Return (x, y) of the center of cell containing provided text 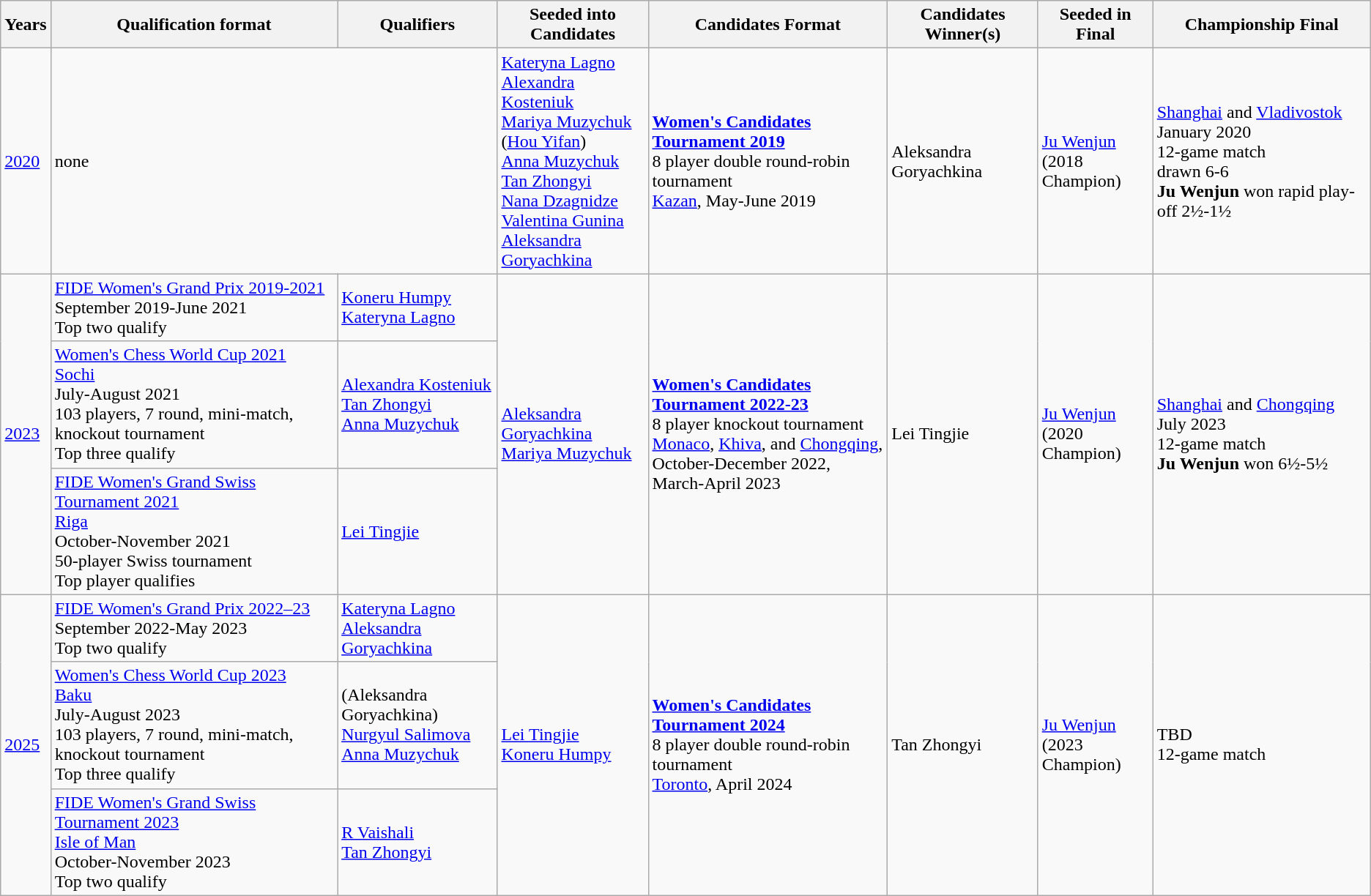
Kateryna LagnoAleksandra Goryachkina (417, 628)
Seeded in Final (1096, 25)
FIDE Women's Grand Swiss Tournament 2021RigaOctober-November 202150-player Swiss tournamentTop player qualifies (193, 531)
2020 (26, 161)
Candidates Format (768, 25)
Ju Wenjun(2020 Champion) (1096, 434)
Women's Candidates Tournament 2022-238 player knockout tournamentMonaco, Khiva, and Chongqing,October-December 2022, March-April 2023 (768, 434)
Tan Zhongyi (963, 745)
Women's Candidates Tournament 20198 player double round-robin tournamentKazan, May-June 2019 (768, 161)
2025 (26, 745)
Lei TingjieKoneru Humpy (573, 745)
Shanghai and ChongqingJuly 202312-game matchJu Wenjun won 6½-5½ (1261, 434)
Ju Wenjun(2018 Champion) (1096, 161)
Aleksandra Goryachkina (963, 161)
(Aleksandra Goryachkina)Nurgyul SalimovaAnna Muzychuk (417, 725)
none (274, 161)
2023 (26, 434)
FIDE Women's Grand Prix 2022–23September 2022-May 2023Top two qualify (193, 628)
Ju Wenjun(2023 Champion) (1096, 745)
Aleksandra GoryachkinaMariya Muzychuk (573, 434)
FIDE Women's Grand Prix 2019-2021September 2019-June 2021Top two qualify (193, 307)
Koneru HumpyKateryna Lagno (417, 307)
Women's Chess World Cup 2023BakuJuly-August 2023103 players, 7 round, mini-match, knockout tournamentTop three qualify (193, 725)
Qualifiers (417, 25)
Championship Final (1261, 25)
Women's Chess World Cup 2021SochiJuly-August 2021103 players, 7 round, mini-match, knockout tournamentTop three qualify (193, 404)
Alexandra KosteniukTan ZhongyiAnna Muzychuk (417, 404)
Women's Candidates Tournament 20248 player double round-robin tournamentToronto, April 2024 (768, 745)
R VaishaliTan Zhongyi (417, 842)
Qualification format (193, 25)
FIDE Women's Grand Swiss Tournament 2023Isle of ManOctober-November 2023Top two qualify (193, 842)
Kateryna LagnoAlexandra KosteniukMariya Muzychuk(Hou Yifan)Anna MuzychukTan ZhongyiNana DzagnidzeValentina GuninaAleksandra Goryachkina (573, 161)
Candidates Winner(s) (963, 25)
Years (26, 25)
TBD12-game match (1261, 745)
Shanghai and VladivostokJanuary 202012-game matchdrawn 6-6Ju Wenjun won rapid play-off 2½-1½ (1261, 161)
Seeded into Candidates (573, 25)
